Return [x, y] of the center of cell containing provided text 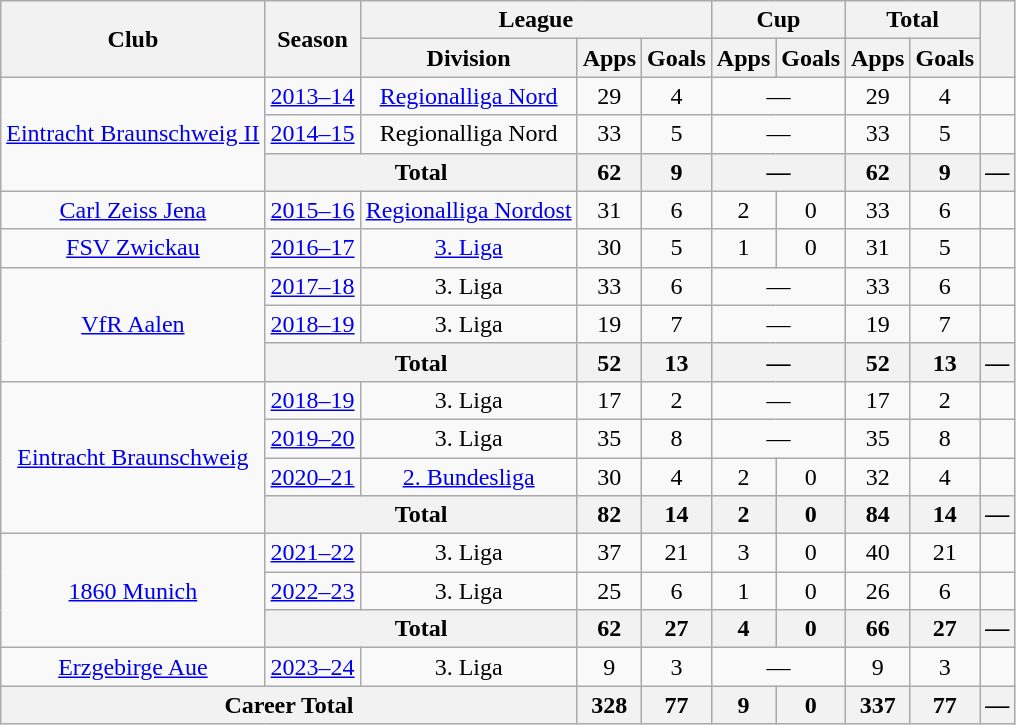
2. Bundesliga [468, 477]
2017–18 [312, 286]
League [536, 20]
Club [133, 39]
2015–16 [312, 210]
Carl Zeiss Jena [133, 210]
84 [878, 515]
2023–24 [312, 667]
328 [609, 705]
2022–23 [312, 591]
Eintracht Braunschweig [133, 457]
VfR Aalen [133, 324]
Erzgebirge Aue [133, 667]
2021–22 [312, 553]
Regionalliga Nordost [468, 210]
337 [878, 705]
Eintracht Braunschweig II [133, 134]
32 [878, 477]
82 [609, 515]
FSV Zwickau [133, 248]
Division [468, 58]
2014–15 [312, 134]
66 [878, 629]
2016–17 [312, 248]
37 [609, 553]
40 [878, 553]
26 [878, 591]
Season [312, 39]
1860 Munich [133, 591]
Cup [778, 20]
2020–21 [312, 477]
2019–20 [312, 438]
25 [609, 591]
Career Total [289, 705]
2013–14 [312, 96]
